Pinpoint the cell where the given text exists, returning its [X, Y] midpoint coordinate. 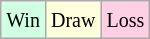
Win [24, 20]
Loss [126, 20]
Draw [72, 20]
